Pinpoint the cell where the given text exists, returning its (X, Y) midpoint coordinate. 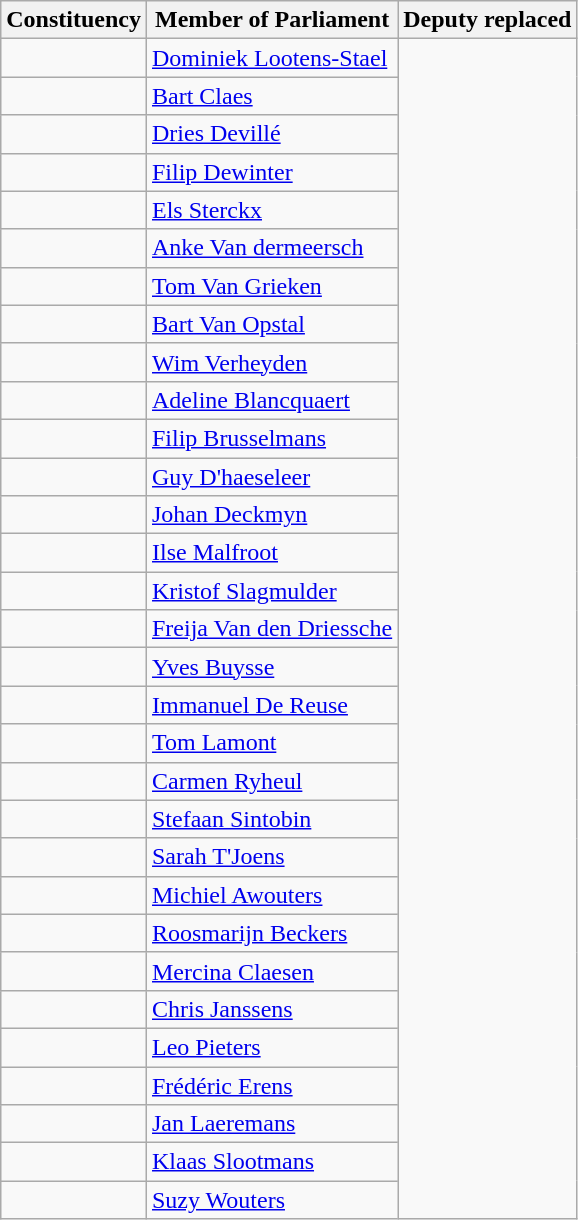
Kristof Slagmulder (272, 591)
Anke Van dermeersch (272, 248)
Adeline Blancquaert (272, 400)
Carmen Ryheul (272, 781)
Jan Laeremans (272, 1124)
Els Sterckx (272, 210)
Michiel Awouters (272, 895)
Ilse Malfroot (272, 553)
Deputy replaced (488, 20)
Tom Lamont (272, 743)
Member of Parliament (272, 20)
Filip Dewinter (272, 172)
Leo Pieters (272, 1047)
Klaas Slootmans (272, 1162)
Mercina Claesen (272, 971)
Bart Claes (272, 96)
Tom Van Grieken (272, 286)
Constituency (74, 20)
Freija Van den Driessche (272, 629)
Roosmarijn Beckers (272, 933)
Bart Van Opstal (272, 324)
Filip Brusselmans (272, 438)
Suzy Wouters (272, 1200)
Dries Devillé (272, 134)
Dominiek Lootens-Stael (272, 58)
Wim Verheyden (272, 362)
Johan Deckmyn (272, 515)
Guy D'haeseleer (272, 477)
Immanuel De Reuse (272, 705)
Chris Janssens (272, 1009)
Stefaan Sintobin (272, 819)
Sarah T'Joens (272, 857)
Frédéric Erens (272, 1085)
Yves Buysse (272, 667)
